Detect which cell encompasses the target text, then output its (x, y) center coordinate. 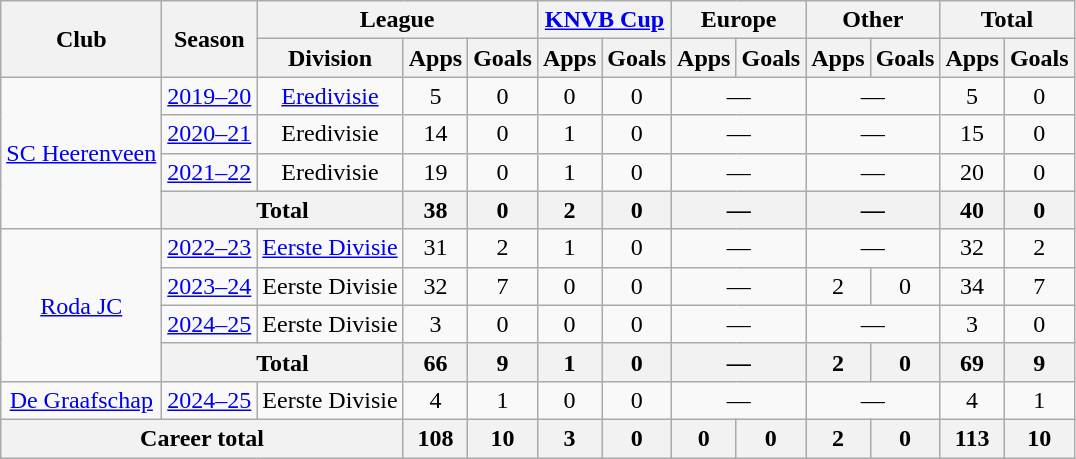
Division (330, 58)
KNVB Cup (604, 20)
14 (435, 134)
2020–21 (210, 134)
15 (972, 134)
66 (435, 362)
40 (972, 210)
SC Heerenveen (82, 153)
De Graafschap (82, 400)
38 (435, 210)
2023–24 (210, 286)
108 (435, 438)
Club (82, 39)
2021–22 (210, 172)
Other (873, 20)
Europe (739, 20)
113 (972, 438)
League (398, 20)
Career total (202, 438)
34 (972, 286)
69 (972, 362)
31 (435, 248)
Roda JC (82, 305)
2022–23 (210, 248)
Season (210, 39)
19 (435, 172)
2019–20 (210, 96)
20 (972, 172)
